Find where the given text appears and provide that cell's center as (x, y) coordinate. 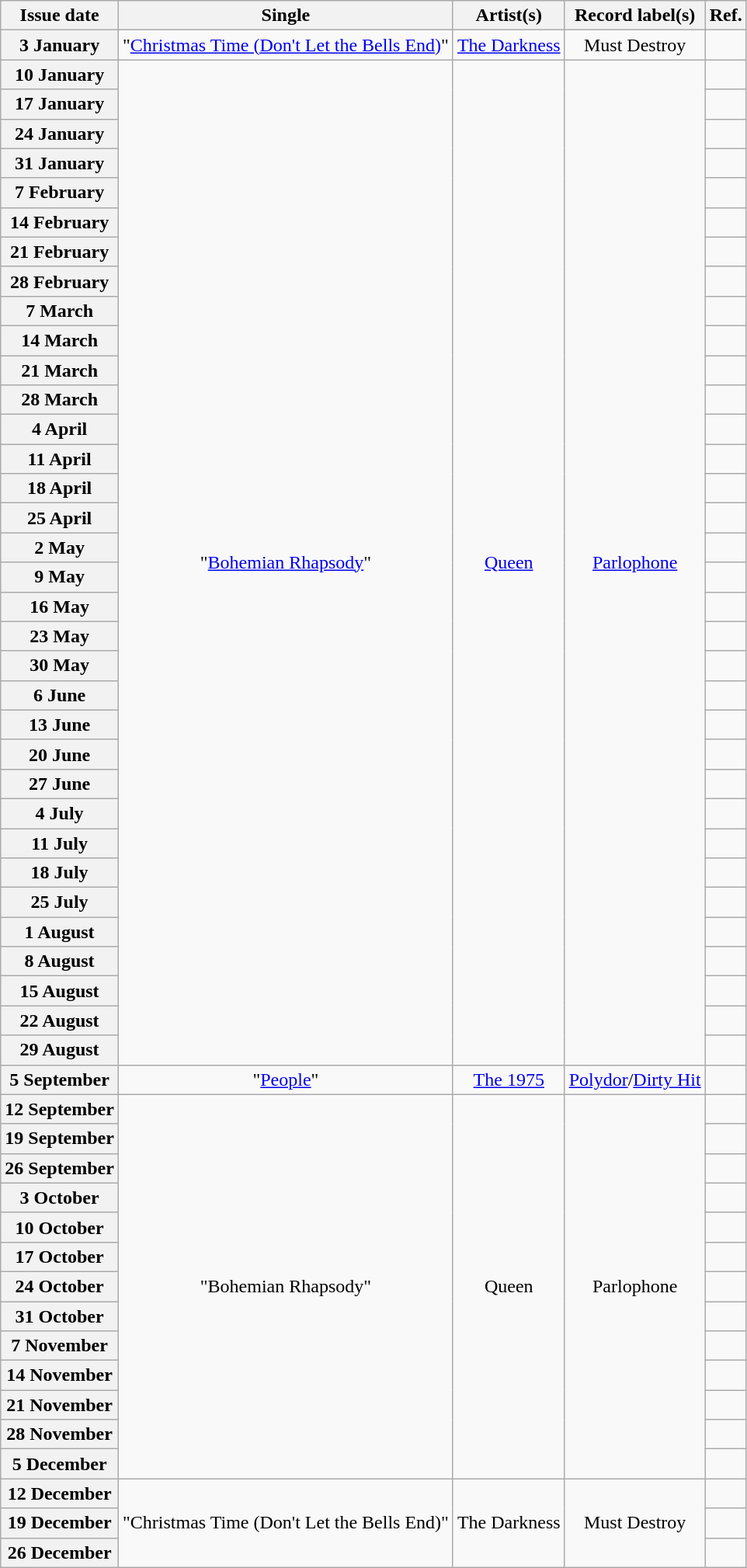
12 September (60, 1109)
4 July (60, 813)
27 June (60, 784)
7 March (60, 311)
28 November (60, 1434)
5 December (60, 1464)
11 April (60, 459)
25 July (60, 902)
9 May (60, 577)
26 September (60, 1168)
14 November (60, 1375)
24 October (60, 1286)
20 June (60, 754)
Ref. (725, 16)
31 October (60, 1316)
30 May (60, 666)
26 December (60, 1552)
4 April (60, 429)
3 January (60, 45)
28 February (60, 281)
10 October (60, 1227)
21 March (60, 370)
17 October (60, 1257)
14 March (60, 340)
23 May (60, 636)
31 January (60, 163)
Artist(s) (509, 16)
Single (286, 16)
1 August (60, 932)
11 July (60, 843)
6 June (60, 695)
8 August (60, 961)
12 December (60, 1493)
Polydor/Dirty Hit (635, 1080)
17 January (60, 104)
"People" (286, 1080)
29 August (60, 1050)
2 May (60, 548)
19 September (60, 1139)
The 1975 (509, 1080)
Issue date (60, 16)
21 February (60, 252)
16 May (60, 607)
3 October (60, 1198)
10 January (60, 75)
28 March (60, 400)
Record label(s) (635, 16)
25 April (60, 518)
7 November (60, 1346)
18 July (60, 873)
24 January (60, 134)
19 December (60, 1523)
22 August (60, 1020)
21 November (60, 1405)
5 September (60, 1080)
18 April (60, 488)
13 June (60, 725)
7 February (60, 193)
15 August (60, 991)
14 February (60, 222)
